Identify which cell holds the provided text, then report its [X, Y] central coordinate. 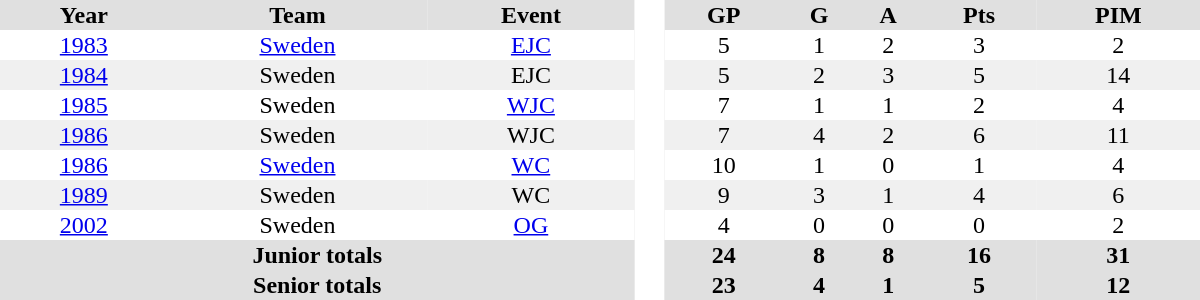
31 [1118, 255]
PIM [1118, 15]
1989 [84, 195]
OG [530, 225]
Junior totals [317, 255]
Team [298, 15]
1983 [84, 45]
10 [724, 165]
1985 [84, 105]
2002 [84, 225]
11 [1118, 135]
9 [724, 195]
14 [1118, 75]
16 [980, 255]
Pts [980, 15]
GP [724, 15]
23 [724, 285]
A [888, 15]
24 [724, 255]
Event [530, 15]
12 [1118, 285]
Year [84, 15]
1984 [84, 75]
G [818, 15]
Senior totals [317, 285]
